Detect which cell encompasses the target text, then output its [x, y] center coordinate. 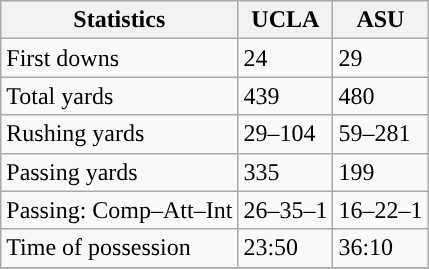
36:10 [380, 248]
335 [286, 172]
Rushing yards [120, 134]
Time of possession [120, 248]
Passing yards [120, 172]
24 [286, 58]
Passing: Comp–Att–Int [120, 210]
29 [380, 58]
439 [286, 96]
ASU [380, 20]
59–281 [380, 134]
First downs [120, 58]
16–22–1 [380, 210]
199 [380, 172]
480 [380, 96]
UCLA [286, 20]
29–104 [286, 134]
26–35–1 [286, 210]
Total yards [120, 96]
Statistics [120, 20]
23:50 [286, 248]
